Search for the cell housing the specified text and yield its [x, y] center coordinate. 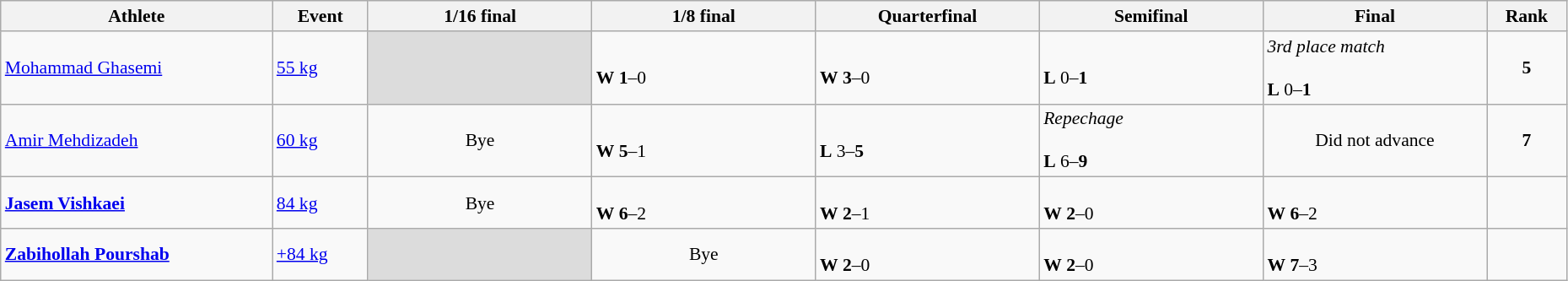
84 kg [321, 203]
Quarterfinal [928, 16]
1/16 final [479, 16]
Final [1375, 16]
Amir Mehdizadeh [137, 140]
3rd place matchL 0–1 [1375, 68]
60 kg [321, 140]
55 kg [321, 68]
Rank [1527, 16]
L 3–5 [928, 140]
W 2–1 [928, 203]
Mohammad Ghasemi [137, 68]
W 1–0 [703, 68]
7 [1527, 140]
W 3–0 [928, 68]
+84 kg [321, 255]
L 0–1 [1150, 68]
Athlete [137, 16]
1/8 final [703, 16]
Did not advance [1375, 140]
W 7–3 [1375, 255]
Jasem Vishkaei [137, 203]
Event [321, 16]
W 5–1 [703, 140]
Zabihollah Pourshab [137, 255]
5 [1527, 68]
Semifinal [1150, 16]
RepechageL 6–9 [1150, 140]
